Scan for the cell matching the given text and deliver its [x, y] coordinate at center. 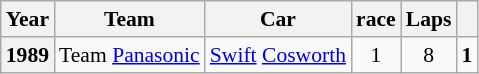
1989 [28, 55]
Laps [429, 19]
race [376, 19]
Year [28, 19]
Swift Cosworth [278, 55]
Car [278, 19]
Team Panasonic [130, 55]
8 [429, 55]
Team [130, 19]
